Return the [x, y] coordinate for the center point of the cell that contains the specified text.  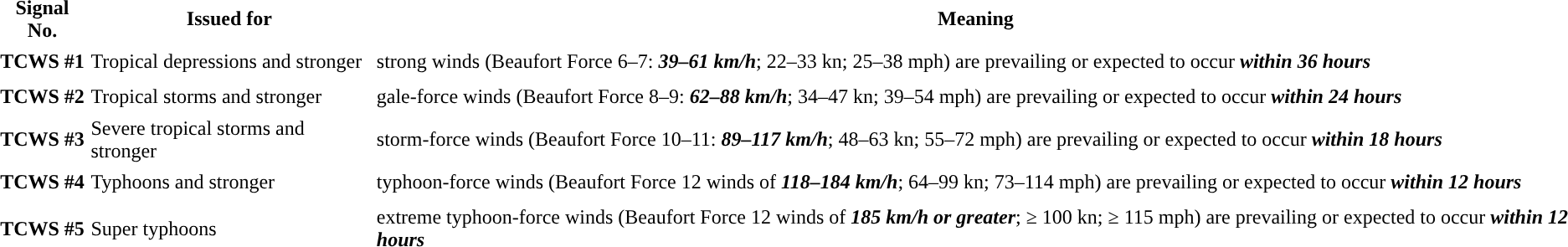
Severe tropical storms and stronger [229, 139]
Tropical depressions and stronger [229, 62]
Tropical storms and stronger [229, 97]
Typhoons and stronger [229, 183]
